Capture the cell that displays the provided text and extract its (x, y) central coordinate. 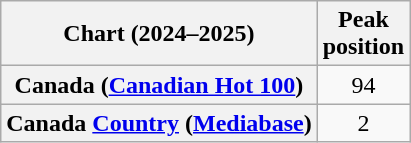
Peak position (363, 34)
Chart (2024–2025) (159, 34)
94 (363, 85)
Canada (Canadian Hot 100) (159, 85)
2 (363, 123)
Canada Country (Mediabase) (159, 123)
